Output the [X, Y] coordinate of the center of the cell containing the given text.  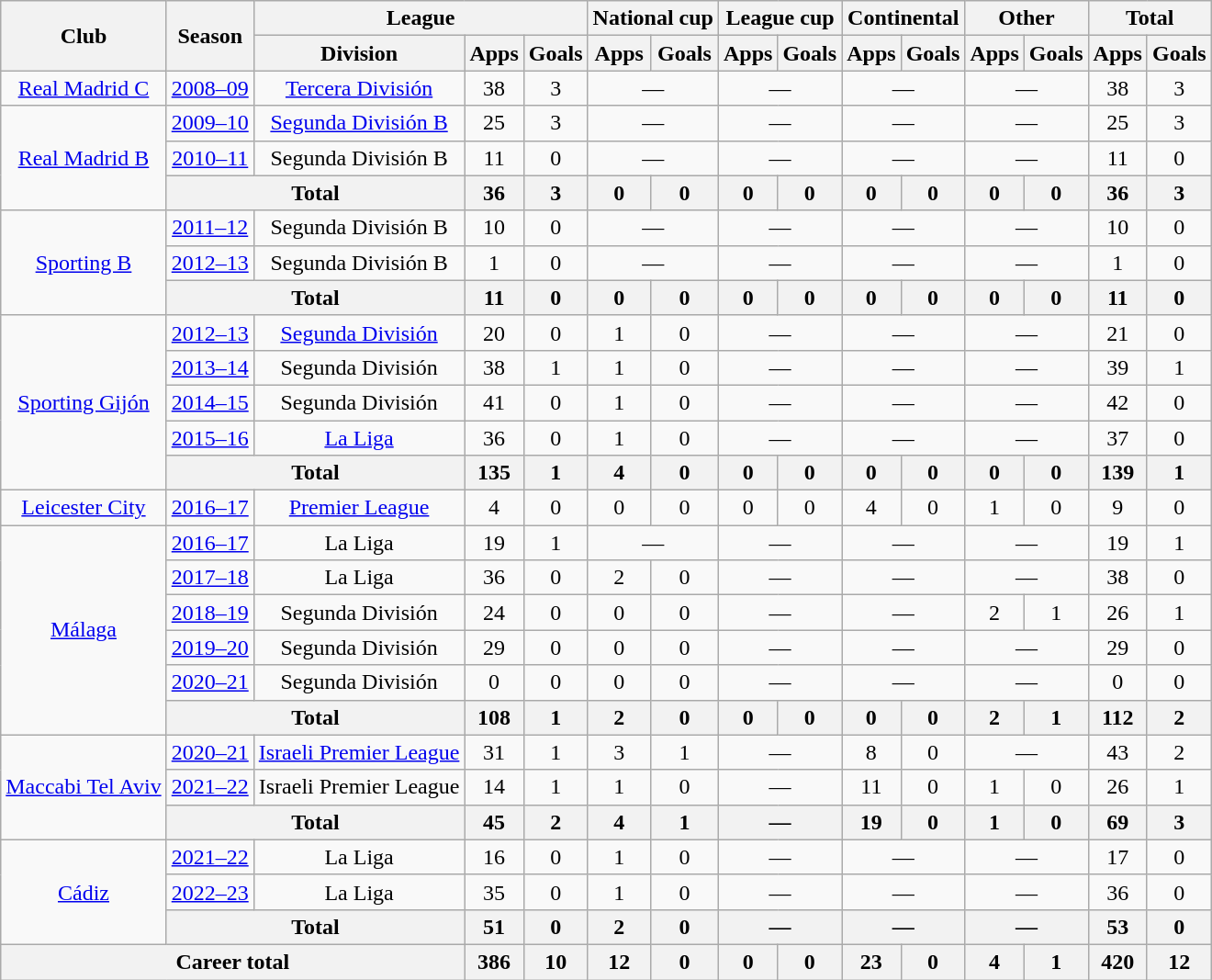
Other [1027, 18]
135 [494, 473]
2013–14 [209, 367]
2015–16 [209, 438]
43 [1117, 752]
Real Madrid C [84, 88]
42 [1117, 402]
2010–11 [209, 158]
24 [494, 613]
17 [1117, 857]
Premier League [359, 508]
Division [359, 53]
139 [1117, 473]
69 [1117, 822]
2014–15 [209, 402]
112 [1117, 717]
108 [494, 717]
Cádiz [84, 892]
51 [494, 927]
National cup [653, 18]
35 [494, 892]
21 [1117, 332]
2022–23 [209, 892]
31 [494, 752]
8 [871, 752]
386 [494, 962]
Maccabi Tel Aviv [84, 787]
Season [209, 36]
53 [1117, 927]
Sporting Gijón [84, 402]
Sporting B [84, 263]
2019–20 [209, 648]
Real Madrid B [84, 158]
16 [494, 857]
420 [1117, 962]
Leicester City [84, 508]
Continental [903, 18]
39 [1117, 367]
20 [494, 332]
League cup [780, 18]
Club [84, 36]
41 [494, 402]
2008–09 [209, 88]
2017–18 [209, 578]
14 [494, 787]
2009–10 [209, 123]
Tercera División [359, 88]
23 [871, 962]
2011–12 [209, 228]
37 [1117, 438]
45 [494, 822]
League [421, 18]
9 [1117, 508]
Málaga [84, 630]
2018–19 [209, 613]
Career total [233, 962]
